Return the (x, y) coordinate for the center point of the cell that contains the specified text.  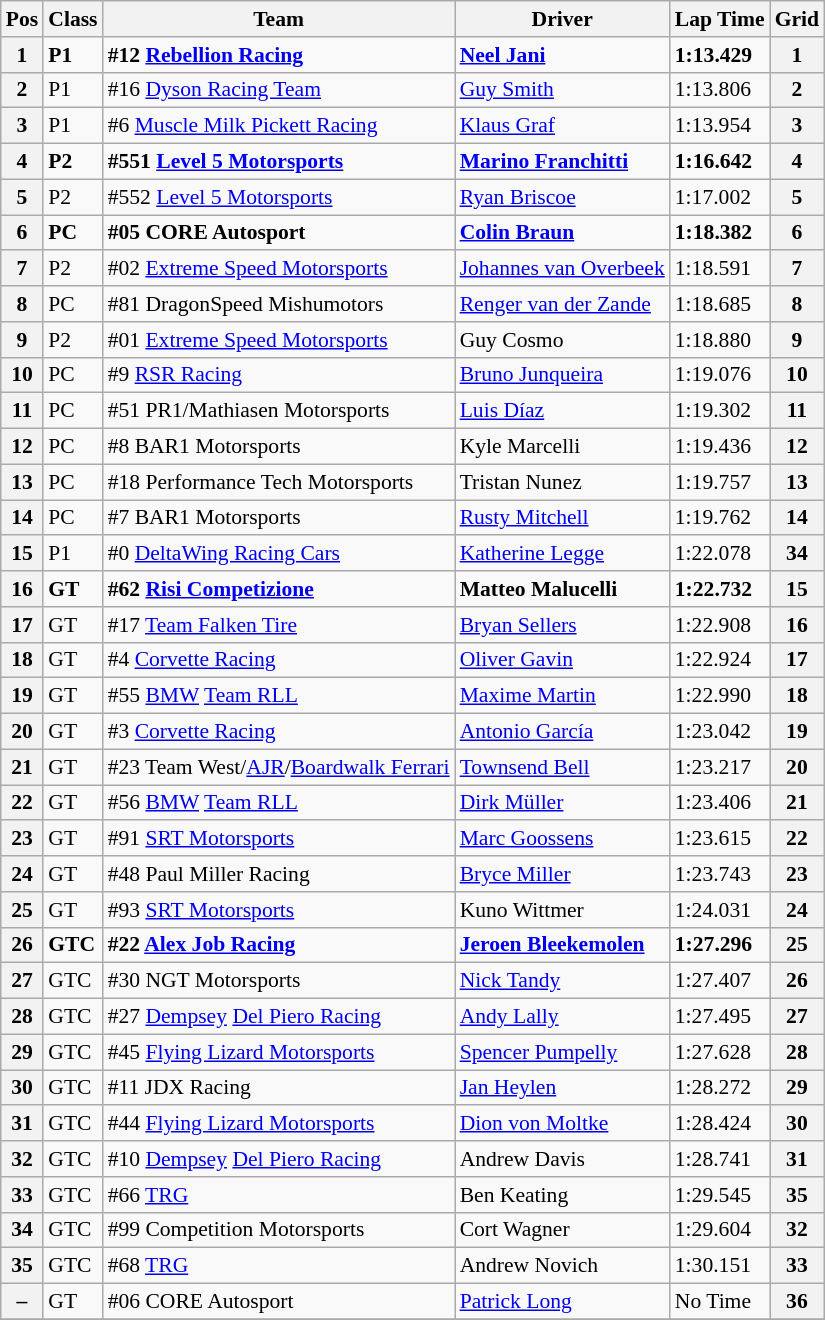
36 (798, 1302)
1:23.615 (720, 839)
Andrew Davis (562, 1159)
#551 Level 5 Motorsports (279, 162)
Grid (798, 19)
1:17.002 (720, 197)
#62 Risi Competizione (279, 589)
#17 Team Falken Tire (279, 625)
Pos (22, 19)
Driver (562, 19)
Bryan Sellers (562, 625)
#8 BAR1 Motorsports (279, 447)
– (22, 1302)
Andrew Novich (562, 1266)
1:16.642 (720, 162)
1:19.757 (720, 482)
Oliver Gavin (562, 660)
#10 Dempsey Del Piero Racing (279, 1159)
Bryce Miller (562, 874)
No Time (720, 1302)
#81 DragonSpeed Mishumotors (279, 304)
#552 Level 5 Motorsports (279, 197)
#0 DeltaWing Racing Cars (279, 554)
#91 SRT Motorsports (279, 839)
Neel Jani (562, 55)
1:23.743 (720, 874)
Antonio García (562, 732)
#16 Dyson Racing Team (279, 90)
Katherine Legge (562, 554)
#23 Team West/AJR/Boardwalk Ferrari (279, 767)
1:28.741 (720, 1159)
Nick Tandy (562, 981)
Lap Time (720, 19)
Team (279, 19)
#6 Muscle Milk Pickett Racing (279, 126)
1:27.495 (720, 1017)
Colin Braun (562, 233)
1:13.806 (720, 90)
1:22.990 (720, 696)
#9 RSR Racing (279, 375)
1:13.429 (720, 55)
Rusty Mitchell (562, 518)
Marino Franchitti (562, 162)
1:27.407 (720, 981)
Johannes van Overbeek (562, 269)
1:28.272 (720, 1088)
Kuno Wittmer (562, 910)
Maxime Martin (562, 696)
Renger van der Zande (562, 304)
1:18.880 (720, 340)
#06 CORE Autosport (279, 1302)
1:23.406 (720, 803)
#45 Flying Lizard Motorsports (279, 1052)
1:18.591 (720, 269)
Dirk Müller (562, 803)
1:13.954 (720, 126)
Spencer Pumpelly (562, 1052)
#55 BMW Team RLL (279, 696)
1:22.732 (720, 589)
Guy Cosmo (562, 340)
#22 Alex Job Racing (279, 945)
#30 NGT Motorsports (279, 981)
1:24.031 (720, 910)
#51 PR1/Mathiasen Motorsports (279, 411)
Marc Goossens (562, 839)
Jeroen Bleekemolen (562, 945)
#18 Performance Tech Motorsports (279, 482)
Jan Heylen (562, 1088)
#12 Rebellion Racing (279, 55)
Guy Smith (562, 90)
Matteo Malucelli (562, 589)
Patrick Long (562, 1302)
1:19.436 (720, 447)
Class (72, 19)
Kyle Marcelli (562, 447)
#4 Corvette Racing (279, 660)
1:23.217 (720, 767)
Dion von Moltke (562, 1124)
1:18.382 (720, 233)
Cort Wagner (562, 1230)
1:29.545 (720, 1195)
1:27.296 (720, 945)
1:19.302 (720, 411)
Tristan Nunez (562, 482)
1:30.151 (720, 1266)
#44 Flying Lizard Motorsports (279, 1124)
#7 BAR1 Motorsports (279, 518)
1:22.078 (720, 554)
1:19.762 (720, 518)
#3 Corvette Racing (279, 732)
Bruno Junqueira (562, 375)
#48 Paul Miller Racing (279, 874)
#11 JDX Racing (279, 1088)
1:18.685 (720, 304)
#93 SRT Motorsports (279, 910)
Ben Keating (562, 1195)
#01 Extreme Speed Motorsports (279, 340)
#99 Competition Motorsports (279, 1230)
#27 Dempsey Del Piero Racing (279, 1017)
Andy Lally (562, 1017)
1:22.924 (720, 660)
Luis Díaz (562, 411)
1:22.908 (720, 625)
#05 CORE Autosport (279, 233)
#66 TRG (279, 1195)
1:29.604 (720, 1230)
#56 BMW Team RLL (279, 803)
1:27.628 (720, 1052)
1:28.424 (720, 1124)
1:23.042 (720, 732)
#68 TRG (279, 1266)
#02 Extreme Speed Motorsports (279, 269)
Townsend Bell (562, 767)
Ryan Briscoe (562, 197)
Klaus Graf (562, 126)
1:19.076 (720, 375)
